Find where the given text appears and provide that cell's center as [X, Y] coordinate. 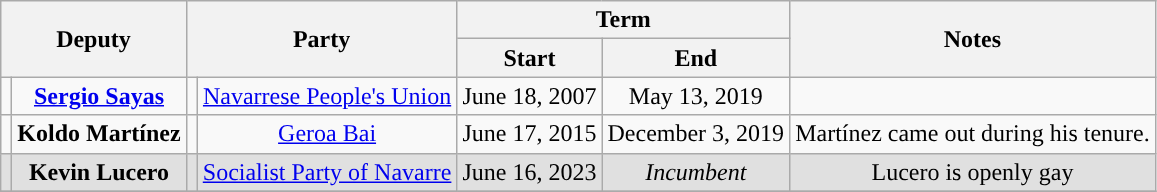
Term [624, 20]
End [696, 58]
May 13, 2019 [696, 96]
Sergio Sayas [99, 96]
Notes [973, 39]
Lucero is openly gay [973, 172]
Socialist Party of Navarre [327, 172]
Navarrese People's Union [327, 96]
June 18, 2007 [530, 96]
Martínez came out during his tenure. [973, 134]
Start [530, 58]
Kevin Lucero [99, 172]
June 16, 2023 [530, 172]
Koldo Martínez [99, 134]
Deputy [94, 39]
June 17, 2015 [530, 134]
Party [322, 39]
December 3, 2019 [696, 134]
Incumbent [696, 172]
Geroa Bai [327, 134]
